Provide the (X, Y) coordinate of the cell's center where the given text is located.  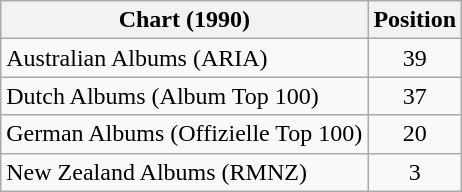
Chart (1990) (184, 20)
37 (415, 96)
3 (415, 172)
Position (415, 20)
20 (415, 134)
Australian Albums (ARIA) (184, 58)
Dutch Albums (Album Top 100) (184, 96)
New Zealand Albums (RMNZ) (184, 172)
German Albums (Offizielle Top 100) (184, 134)
39 (415, 58)
